Output the [x, y] coordinate of the center of the cell containing the given text.  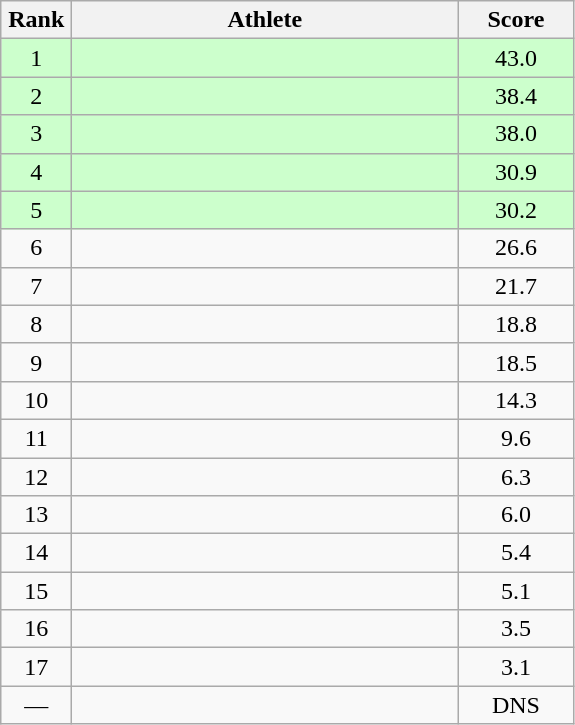
Score [516, 20]
21.7 [516, 286]
18.5 [516, 362]
3.1 [516, 667]
14 [36, 553]
5 [36, 210]
8 [36, 324]
9 [36, 362]
26.6 [516, 248]
DNS [516, 705]
16 [36, 629]
18.8 [516, 324]
30.9 [516, 172]
13 [36, 515]
17 [36, 667]
11 [36, 438]
6.0 [516, 515]
— [36, 705]
10 [36, 400]
7 [36, 286]
12 [36, 477]
Athlete [265, 20]
43.0 [516, 58]
6.3 [516, 477]
15 [36, 591]
4 [36, 172]
38.0 [516, 134]
38.4 [516, 96]
2 [36, 96]
Rank [36, 20]
5.1 [516, 591]
5.4 [516, 553]
14.3 [516, 400]
30.2 [516, 210]
3 [36, 134]
1 [36, 58]
9.6 [516, 438]
3.5 [516, 629]
6 [36, 248]
